Return the [X, Y] coordinate for the center point of the cell that contains the specified text.  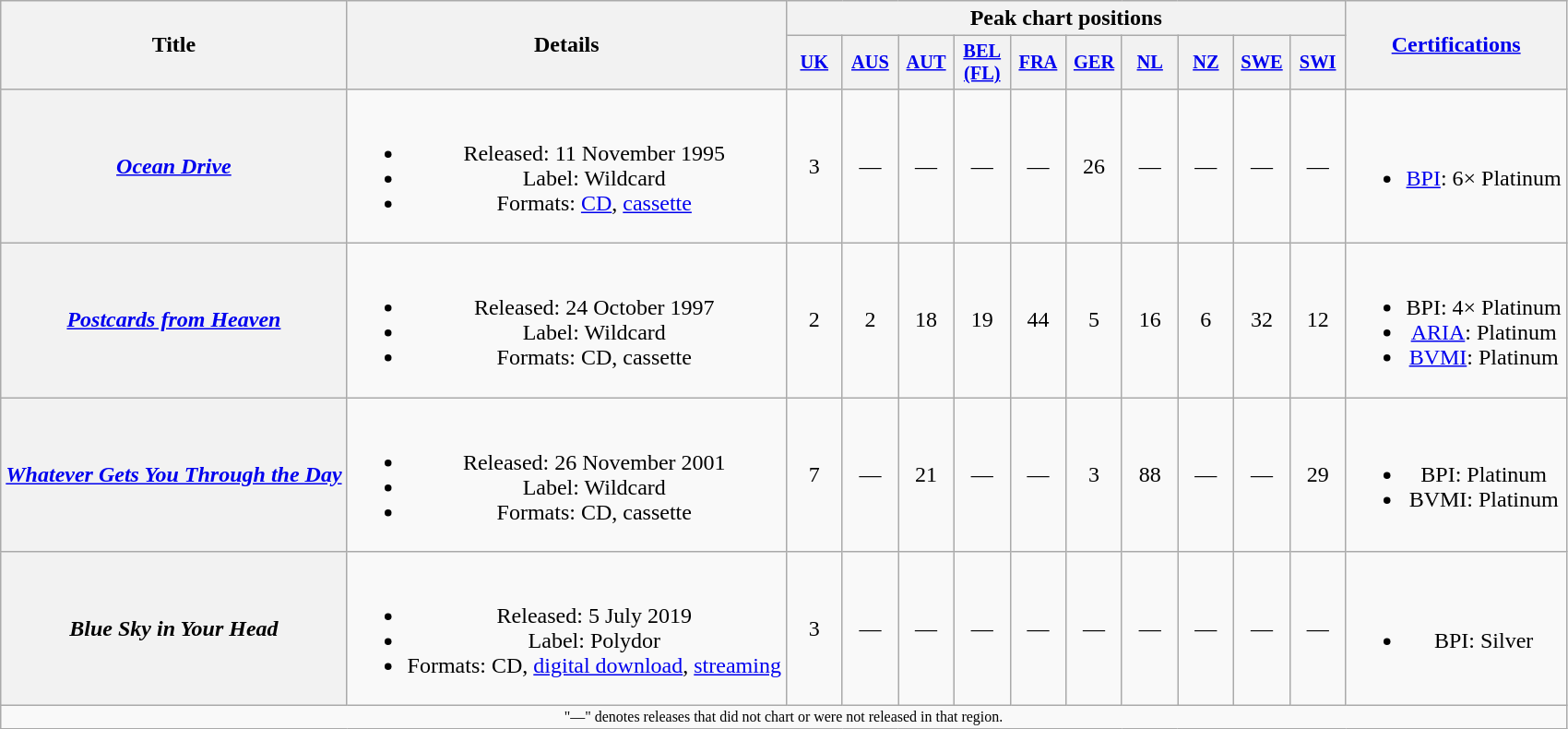
GER [1094, 63]
Postcards from Heaven [173, 321]
BPI: 6× Platinum [1455, 166]
BPI: PlatinumBVMI: Platinum [1455, 474]
Released: 26 November 2001Label: Wildcard Formats: CD, cassette [566, 474]
88 [1149, 474]
FRA [1039, 63]
SWE [1262, 63]
6 [1206, 321]
UK [814, 63]
7 [814, 474]
Details [566, 45]
BPI: Silver [1455, 629]
26 [1094, 166]
Released: 11 November 1995Label: Wildcard Formats: CD, cassette [566, 166]
Peak chart positions [1066, 18]
NL [1149, 63]
12 [1317, 321]
NZ [1206, 63]
16 [1149, 321]
SWI [1317, 63]
Ocean Drive [173, 166]
Title [173, 45]
32 [1262, 321]
Certifications [1455, 45]
Released: 5 July 2019Label: PolydorFormats: CD, digital download, streaming [566, 629]
AUT [926, 63]
29 [1317, 474]
Released: 24 October 1997Label: Wildcard Formats: CD, cassette [566, 321]
19 [981, 321]
BPI: 4× PlatinumARIA: PlatinumBVMI: Platinum [1455, 321]
"—" denotes releases that did not chart or were not released in that region. [784, 717]
5 [1094, 321]
18 [926, 321]
AUS [871, 63]
44 [1039, 321]
BEL(FL) [981, 63]
21 [926, 474]
Blue Sky in Your Head [173, 629]
Whatever Gets You Through the Day [173, 474]
